Locate the cell with the specified text and output its (x, y) center coordinate. 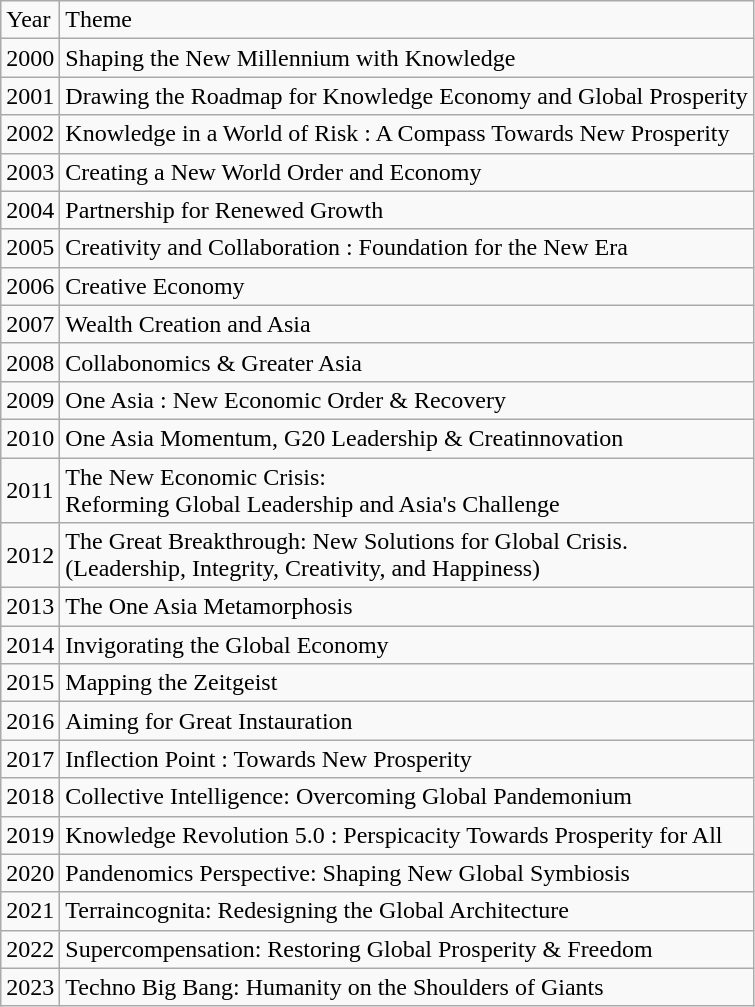
2015 (30, 683)
The One Asia Metamorphosis (407, 607)
Collabonomics & Greater Asia (407, 362)
Wealth Creation and Asia (407, 324)
Mapping the Zeitgeist (407, 683)
Year (30, 20)
Collective Intelligence: Overcoming Global Pandemonium (407, 797)
The Great Breakthrough: New Solutions for Global Crisis.(Leadership, Integrity, Creativity, and Happiness) (407, 556)
2016 (30, 721)
2014 (30, 645)
The New Economic Crisis:Reforming Global Leadership and Asia's Challenge (407, 490)
Supercompensation: Restoring Global Prosperity & Freedom (407, 949)
2006 (30, 286)
2017 (30, 759)
Aiming for Great Instauration (407, 721)
Knowledge Revolution 5.0 : Perspicacity Towards Prosperity for All (407, 835)
One Asia Momentum, G20 Leadership & Creatinnovation (407, 438)
Knowledge in a World of Risk : A Compass Towards New Prosperity (407, 134)
2022 (30, 949)
Partnership for Renewed Growth (407, 210)
Inflection Point : Towards New Prosperity (407, 759)
2008 (30, 362)
2013 (30, 607)
2020 (30, 873)
Terraincognita: Redesigning the Global Architecture (407, 911)
Drawing the Roadmap for Knowledge Economy and Global Prosperity (407, 96)
2010 (30, 438)
Creative Economy (407, 286)
2021 (30, 911)
2001 (30, 96)
2005 (30, 248)
Invigorating the Global Economy (407, 645)
2011 (30, 490)
Techno Big Bang: Humanity on the Shoulders of Giants (407, 987)
2007 (30, 324)
2000 (30, 58)
Pandenomics Perspective: Shaping New Global Symbiosis (407, 873)
2019 (30, 835)
2004 (30, 210)
Creating a New World Order and Economy (407, 172)
2003 (30, 172)
2023 (30, 987)
Creativity and Collaboration : Foundation for the New Era (407, 248)
2018 (30, 797)
One Asia : New Economic Order & Recovery (407, 400)
2012 (30, 556)
2009 (30, 400)
2002 (30, 134)
Shaping the New Millennium with Knowledge (407, 58)
Theme (407, 20)
